Determine the (X, Y) coordinate at the center of the cell enclosing the given text.  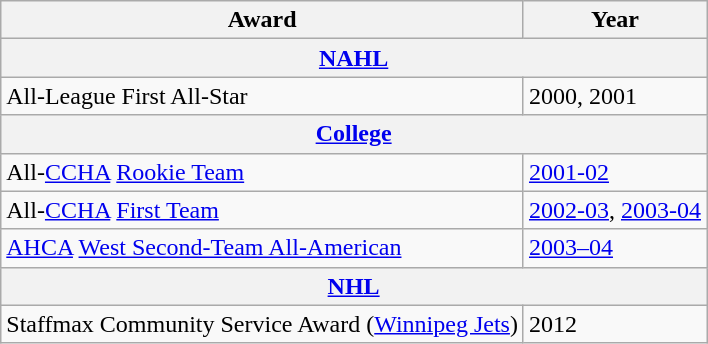
2000, 2001 (614, 96)
College (354, 134)
2012 (614, 324)
Staffmax Community Service Award (Winnipeg Jets) (262, 324)
All-CCHA First Team (262, 210)
2002-03, 2003-04 (614, 210)
2001-02 (614, 172)
All-League First All-Star (262, 96)
NHL (354, 286)
AHCA West Second-Team All-American (262, 248)
2003–04 (614, 248)
Year (614, 20)
NAHL (354, 58)
All-CCHA Rookie Team (262, 172)
Award (262, 20)
